Extract the (x, y) coordinate from the center of the cell holding the provided text.  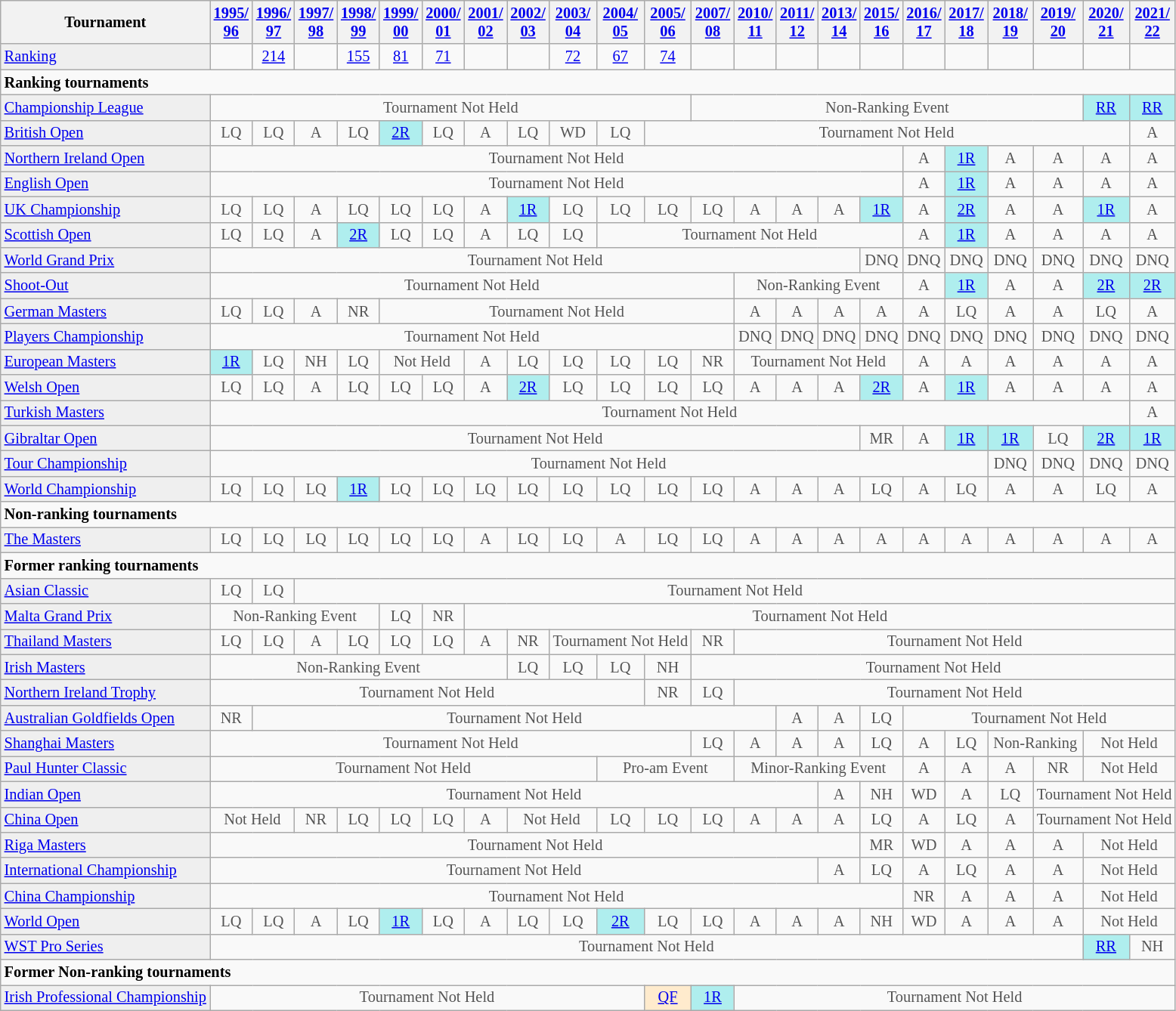
2003/04 (573, 22)
2002/03 (528, 22)
English Open (106, 184)
Non-Ranking (1035, 744)
74 (668, 57)
Indian Open (106, 794)
2011/12 (797, 22)
Thailand Masters (106, 642)
Tour Championship (106, 463)
Minor-Ranking Event (818, 768)
Championship League (106, 107)
Asian Classic (106, 591)
1997/98 (316, 22)
2020/21 (1106, 22)
2019/20 (1058, 22)
2017/18 (966, 22)
European Masters (106, 362)
Irish Professional Championship (106, 997)
Shoot-Out (106, 286)
Riga Masters (106, 845)
Scottish Open (106, 235)
Northern Ireland Trophy (106, 692)
Gibraltar Open (106, 438)
2007/08 (713, 22)
Players Championship (106, 336)
2010/11 (755, 22)
1998/99 (358, 22)
Tournament (106, 22)
2013/14 (839, 22)
Malta Grand Prix (106, 616)
71 (443, 57)
Paul Hunter Classic (106, 768)
Ranking (106, 57)
Ranking tournaments (588, 82)
2004/05 (620, 22)
World Championship (106, 489)
Turkish Masters (106, 413)
German Masters (106, 311)
Northern Ireland Open (106, 159)
1996/97 (274, 22)
World Grand Prix (106, 260)
2005/06 (668, 22)
Former ranking tournaments (588, 565)
QF (668, 997)
UK Championship (106, 209)
Welsh Open (106, 388)
2018/19 (1010, 22)
214 (274, 57)
Non-ranking tournaments (588, 515)
Irish Masters (106, 667)
World Open (106, 921)
Australian Goldfields Open (106, 718)
The Masters (106, 540)
International Championship (106, 870)
2021/22 (1152, 22)
2000/01 (443, 22)
Former Non-ranking tournaments (588, 972)
2016/17 (924, 22)
2015/16 (881, 22)
Pro-am Event (665, 768)
2001/02 (485, 22)
81 (401, 57)
1995/96 (231, 22)
British Open (106, 133)
China Open (106, 820)
1999/00 (401, 22)
155 (358, 57)
Shanghai Masters (106, 744)
China Championship (106, 896)
WST Pro Series (106, 947)
72 (573, 57)
67 (620, 57)
